Return [X, Y] of the center of cell containing provided text 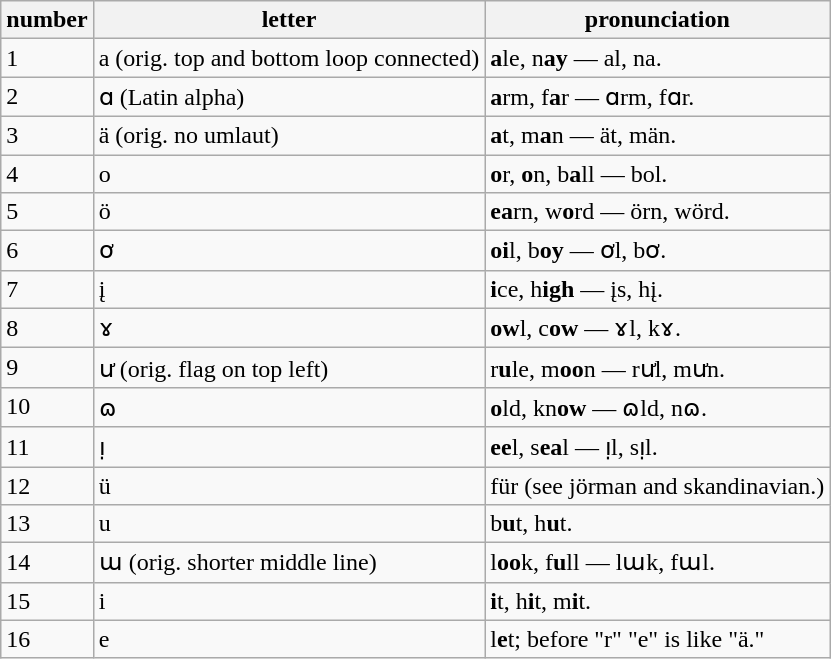
11 [47, 447]
ɑ (Latin alpha) [289, 97]
i [289, 601]
8 [47, 328]
or, on, ball — bol. [658, 173]
letter [289, 20]
o [289, 173]
pronunciation [658, 20]
oil, boy — ơl, bơ. [658, 251]
14 [47, 563]
für (see jörman and skandinavian.) [658, 485]
12 [47, 485]
5 [47, 212]
ale, nay — al, na. [658, 58]
earn, word — örn, wörd. [658, 212]
ice, high — įs, hį. [658, 289]
at, man — ät, män. [658, 135]
15 [47, 601]
ı̣ [289, 447]
ä (orig. no umlaut) [289, 135]
ö [289, 212]
9 [47, 368]
look, full — lɯk, fɯl. [658, 563]
eel, seal — ı̣l, sı̣l. [658, 447]
old, know — ɷld, nɷ. [658, 407]
e [289, 639]
7 [47, 289]
ư (orig. flag on top left) [289, 368]
ɤ [289, 328]
3 [47, 135]
owl, cow — ɤl, kɤ. [658, 328]
ɷ [289, 407]
ơ [289, 251]
a (orig. top and bottom loop connected) [289, 58]
let; before "r" "e" is like "ä." [658, 639]
rule, moon — rưl, mưn. [658, 368]
ɯ (orig. shorter middle line) [289, 563]
4 [47, 173]
ü [289, 485]
number [47, 20]
2 [47, 97]
but, hut. [658, 524]
16 [47, 639]
1 [47, 58]
13 [47, 524]
it, hit, mit. [658, 601]
6 [47, 251]
u [289, 524]
į [289, 289]
10 [47, 407]
arm, far — ɑrm, fɑr. [658, 97]
